Pinpoint the cell where the given text exists, returning its (X, Y) midpoint coordinate. 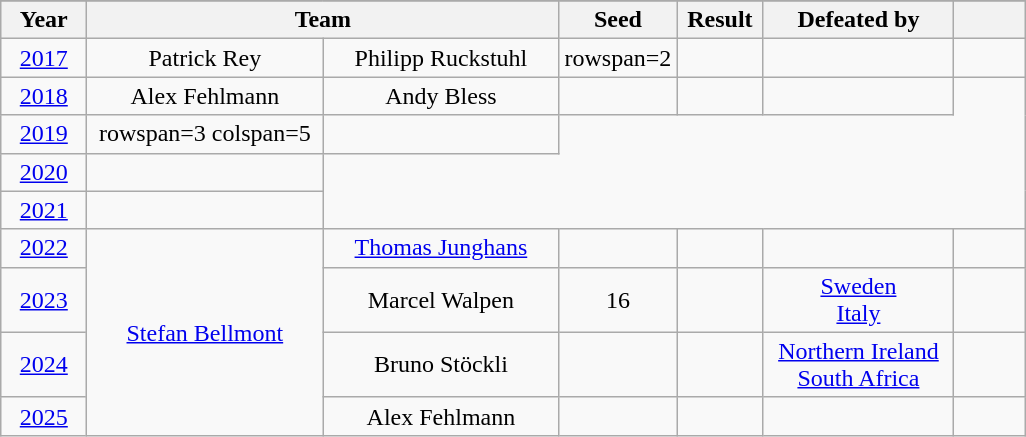
2022 (44, 248)
Team (323, 20)
Year (44, 20)
2020 (44, 172)
2024 (44, 364)
Seed (618, 20)
16 (618, 300)
Sweden Italy (858, 300)
2021 (44, 210)
Andy Bless (441, 96)
Defeated by (858, 20)
2019 (44, 134)
Marcel Walpen (441, 300)
Result (720, 20)
2023 (44, 300)
Patrick Rey (205, 58)
rowspan=2 (618, 58)
2018 (44, 96)
Philipp Ruckstuhl (441, 58)
rowspan=3 colspan=5 (205, 134)
Stefan Bellmont (205, 332)
Northern Ireland South Africa (858, 364)
Thomas Junghans (441, 248)
Bruno Stöckli (441, 364)
2025 (44, 416)
2017 (44, 58)
